Search for the cell housing the specified text and yield its [x, y] center coordinate. 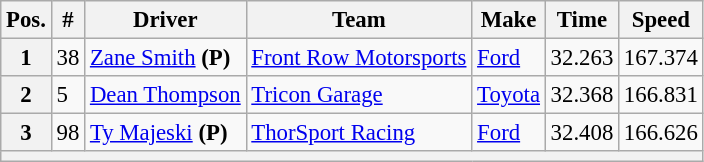
2 [26, 95]
38 [68, 58]
166.626 [662, 133]
Tricon Garage [359, 95]
5 [68, 95]
Zane Smith (P) [166, 58]
Toyota [509, 95]
Pos. [26, 20]
3 [26, 133]
166.831 [662, 95]
1 [26, 58]
ThorSport Racing [359, 133]
32.368 [582, 95]
Dean Thompson [166, 95]
Front Row Motorsports [359, 58]
32.408 [582, 133]
98 [68, 133]
Team [359, 20]
Speed [662, 20]
Driver [166, 20]
Ty Majeski (P) [166, 133]
167.374 [662, 58]
# [68, 20]
Time [582, 20]
Make [509, 20]
32.263 [582, 58]
